Capture the cell that displays the provided text and extract its [X, Y] central coordinate. 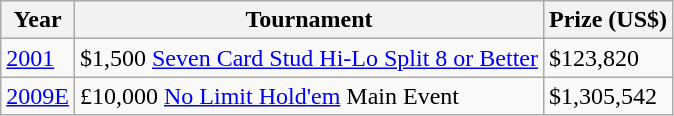
2009E [38, 96]
Tournament [308, 20]
£10,000 No Limit Hold'em Main Event [308, 96]
$1,305,542 [608, 96]
Year [38, 20]
2001 [38, 58]
Prize (US$) [608, 20]
$123,820 [608, 58]
$1,500 Seven Card Stud Hi-Lo Split 8 or Better [308, 58]
